Return (X, Y) of the center of cell containing provided text 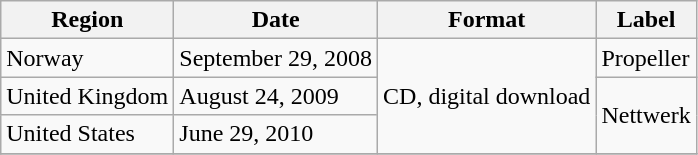
Norway (88, 58)
United Kingdom (88, 96)
Date (276, 20)
Propeller (646, 58)
Nettwerk (646, 115)
Format (487, 20)
August 24, 2009 (276, 96)
United States (88, 134)
CD, digital download (487, 96)
June 29, 2010 (276, 134)
Region (88, 20)
Label (646, 20)
September 29, 2008 (276, 58)
